Identify which cell holds the provided text, then report its [X, Y] central coordinate. 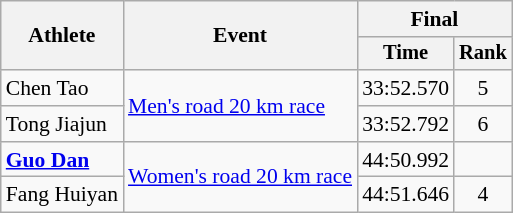
4 [483, 195]
Women's road 20 km race [240, 178]
44:51.646 [406, 195]
Final [434, 19]
Men's road 20 km race [240, 106]
Event [240, 36]
44:50.992 [406, 160]
Athlete [62, 36]
33:52.792 [406, 124]
Fang Huiyan [62, 195]
Rank [483, 54]
Time [406, 54]
5 [483, 88]
33:52.570 [406, 88]
Chen Tao [62, 88]
6 [483, 124]
Tong Jiajun [62, 124]
Guo Dan [62, 160]
